Return (X, Y) of the center of cell containing provided text 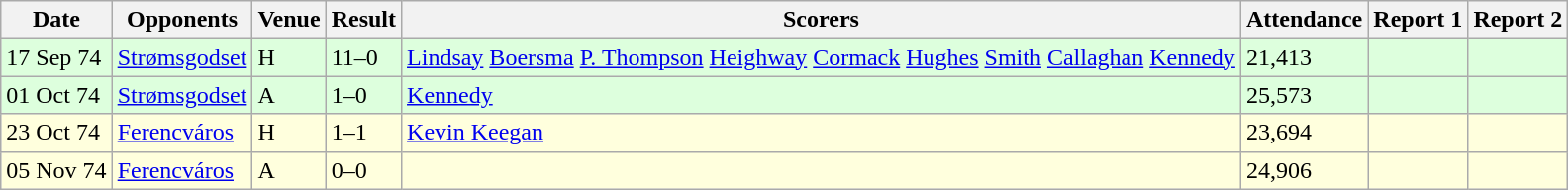
1–0 (363, 95)
Kennedy (822, 95)
25,573 (1304, 95)
17 Sep 74 (56, 57)
Kevin Keegan (822, 133)
Venue (289, 20)
Date (56, 20)
Result (363, 20)
11–0 (363, 57)
1–1 (363, 133)
05 Nov 74 (56, 170)
Attendance (1304, 20)
Opponents (182, 20)
23,694 (1304, 133)
Report 1 (1418, 20)
Report 2 (1519, 20)
Scorers (822, 20)
24,906 (1304, 170)
0–0 (363, 170)
21,413 (1304, 57)
01 Oct 74 (56, 95)
23 Oct 74 (56, 133)
Lindsay Boersma P. Thompson Heighway Cormack Hughes Smith Callaghan Kennedy (822, 57)
